Scan for the cell matching the given text and deliver its (x, y) coordinate at center. 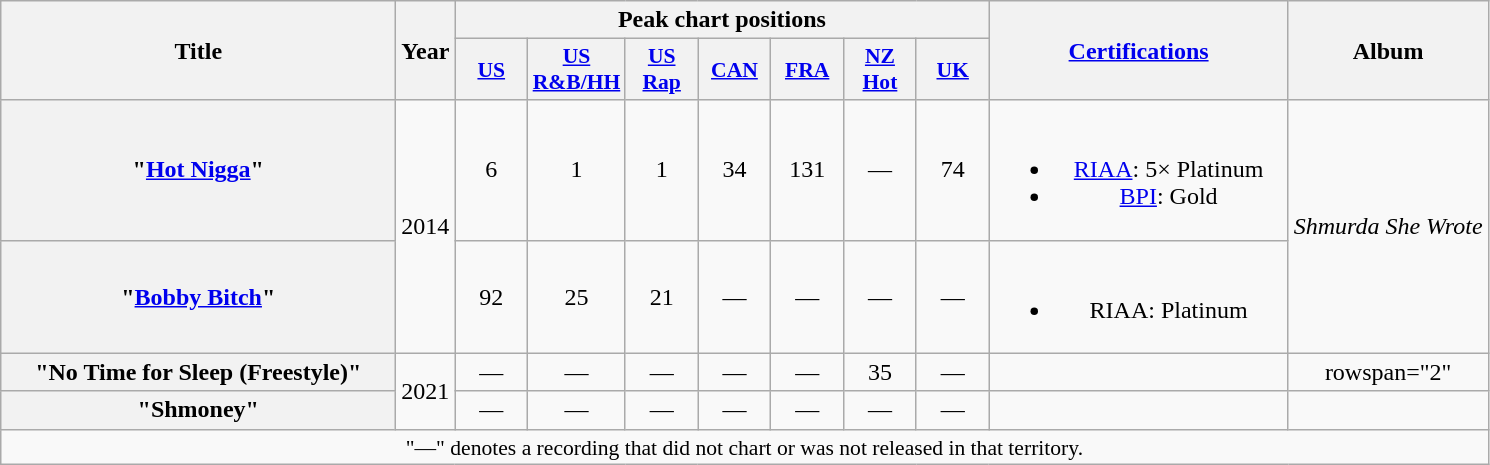
"—" denotes a recording that did not chart or was not released in that territory. (744, 447)
21 (662, 296)
CAN (734, 70)
Album (1388, 50)
"No Time for Sleep (Freestyle)" (198, 372)
NZHot (880, 70)
92 (492, 296)
25 (577, 296)
34 (734, 170)
"Shmoney" (198, 410)
Year (426, 50)
Title (198, 50)
FRA (808, 70)
74 (952, 170)
6 (492, 170)
2014 (426, 226)
Peak chart positions (722, 20)
rowspan="2" (1388, 372)
USRap (662, 70)
Certifications (1138, 50)
UK (952, 70)
"Bobby Bitch" (198, 296)
"Hot Nigga" (198, 170)
USR&B/HH (577, 70)
35 (880, 372)
2021 (426, 391)
RIAA: Platinum (1138, 296)
US (492, 70)
RIAA: 5× PlatinumBPI: Gold (1138, 170)
Shmurda She Wrote (1388, 226)
131 (808, 170)
